Pinpoint the cell where the given text exists, returning its [X, Y] midpoint coordinate. 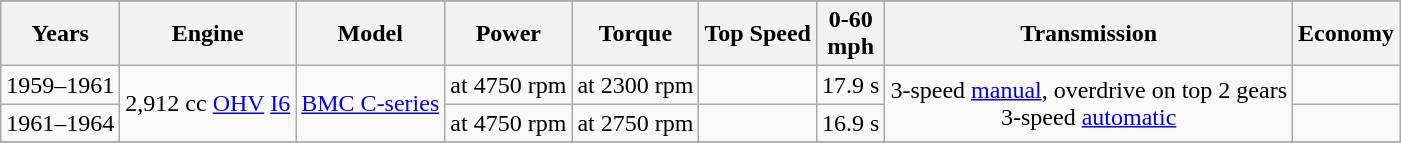
16.9 s [850, 123]
17.9 s [850, 85]
Torque [636, 34]
Engine [208, 34]
1959–1961 [60, 85]
0-60mph [850, 34]
Model [370, 34]
Transmission [1089, 34]
2,912 cc OHV I6 [208, 104]
Top Speed [758, 34]
1961–1964 [60, 123]
BMC C-series [370, 104]
Economy [1346, 34]
at 2300 rpm [636, 85]
at 2750 rpm [636, 123]
Years [60, 34]
Power [508, 34]
3-speed manual, overdrive on top 2 gears3-speed automatic [1089, 104]
